From the cell containing the given text, extract its center point as (X, Y) coordinate. 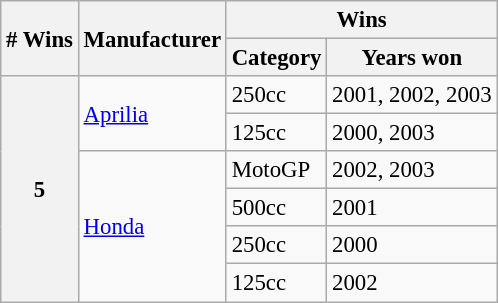
Wins (361, 20)
5 (40, 189)
2001, 2002, 2003 (412, 95)
2000 (412, 245)
# Wins (40, 38)
Aprilia (152, 114)
2001 (412, 208)
Category (276, 58)
Honda (152, 226)
MotoGP (276, 170)
Years won (412, 58)
500cc (276, 208)
2002 (412, 283)
2002, 2003 (412, 170)
2000, 2003 (412, 133)
Manufacturer (152, 38)
